Extract the [x, y] coordinate from the center of the cell holding the provided text.  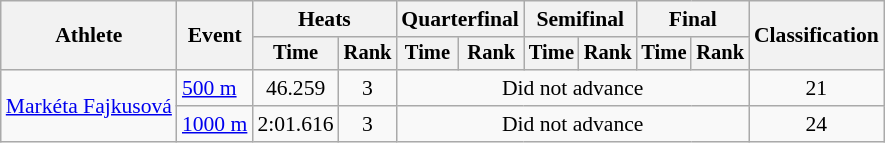
Markéta Fajkusová [89, 106]
500 m [214, 88]
1000 m [214, 124]
46.259 [295, 88]
21 [816, 88]
Quarterfinal [460, 19]
2:01.616 [295, 124]
Event [214, 36]
Heats [324, 19]
Classification [816, 36]
Semifinal [580, 19]
24 [816, 124]
Athlete [89, 36]
Final [692, 19]
